Capture the cell that displays the provided text and extract its [x, y] central coordinate. 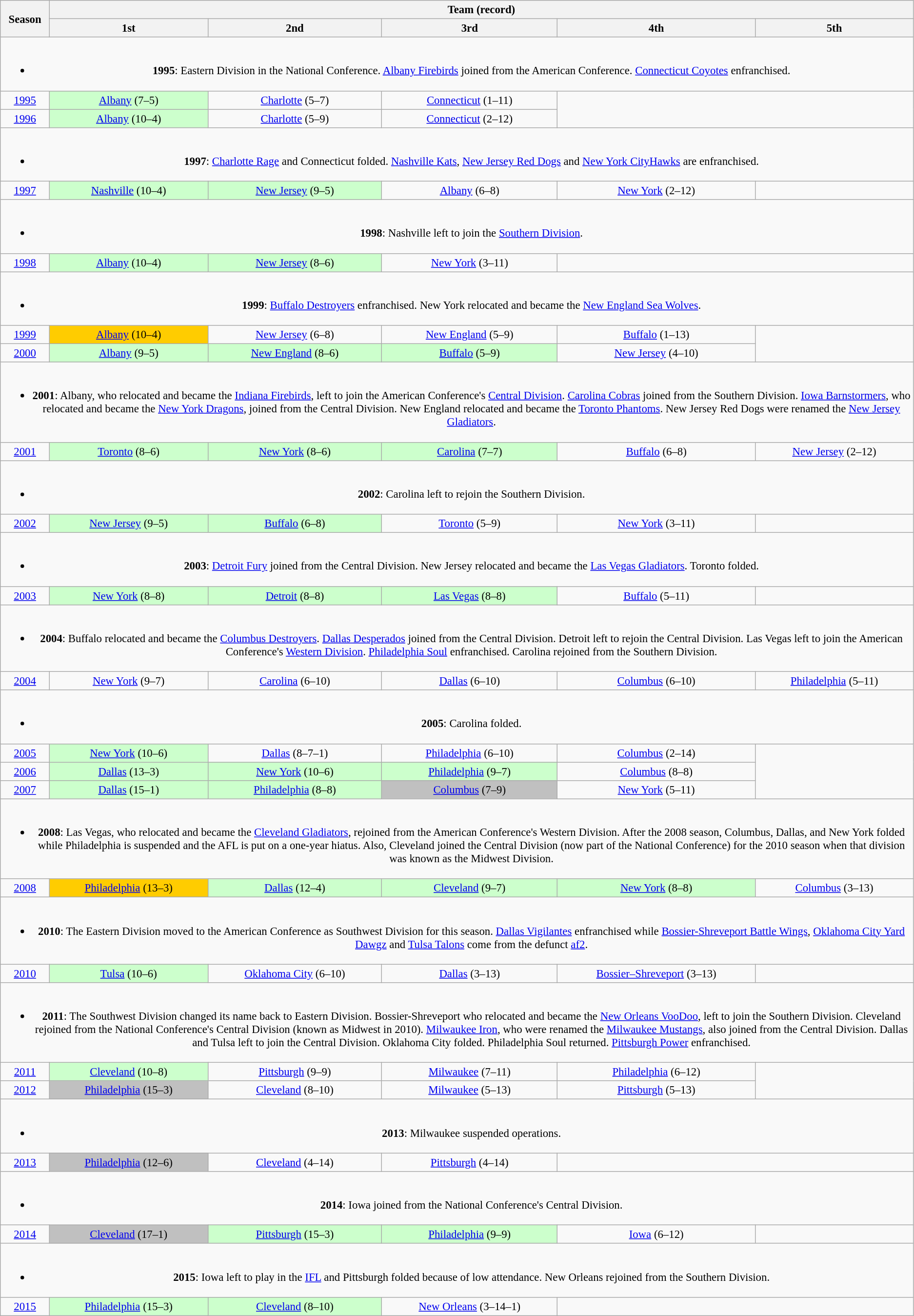
Cleveland (10–8) [129, 1072]
Bossier–Shreveport (3–13) [656, 973]
Season [25, 19]
New York (8–6) [295, 451]
Cleveland (9–7) [470, 888]
Dallas (8–7–1) [295, 753]
Columbus (2–14) [656, 753]
2003: Detroit Fury joined from the Central Division. New Jersey relocated and became the Las Vegas Gladiators. Toronto folded. [457, 560]
New Orleans (3–14–1) [470, 1307]
Buffalo (5–9) [470, 353]
Toronto (5–9) [470, 524]
Oklahoma City (6–10) [295, 973]
Dallas (15–1) [129, 790]
Pittsburgh (15–3) [295, 1235]
New Jersey (2–12) [835, 451]
2014 [25, 1235]
Milwaukee (7–11) [470, 1072]
Connecticut (1–11) [470, 100]
2008 [25, 888]
Tulsa (10–6) [129, 973]
1997 [25, 191]
New England (5–9) [470, 335]
Albany (6–8) [470, 191]
Cleveland (4–14) [295, 1162]
Buffalo (1–13) [656, 335]
Buffalo (5–11) [656, 596]
2006 [25, 771]
New York (2–12) [656, 191]
New England (8–6) [295, 353]
4th [656, 28]
Columbus (6–10) [656, 681]
2002: Carolina left to rejoin the Southern Division. [457, 487]
2012 [25, 1091]
Philadelphia (9–9) [470, 1235]
Columbus (8–8) [656, 771]
1st [129, 28]
1998: Nashville left to join the Southern Division. [457, 226]
Iowa (6–12) [656, 1235]
Philadelphia (8–8) [295, 790]
2002 [25, 524]
1997: Charlotte Rage and Connecticut folded. Nashville Kats, New Jersey Red Dogs and New York CityHawks are enfranchised. [457, 154]
Philadelphia (6–10) [470, 753]
2015: Iowa left to play in the IFL and Pittsburgh folded because of low attendance. New Orleans rejoined from the Southern Division. [457, 1271]
Carolina (6–10) [295, 681]
Pittsburgh (5–13) [656, 1091]
2003 [25, 596]
Detroit (8–8) [295, 596]
Albany (9–5) [129, 353]
Las Vegas (8–8) [470, 596]
Philadelphia (13–3) [129, 888]
Philadelphia (12–6) [129, 1162]
New York (9–7) [129, 681]
2005 [25, 753]
Milwaukee (5–13) [470, 1091]
Nashville (10–4) [129, 191]
Pittsburgh (9–9) [295, 1072]
New Jersey (6–8) [295, 335]
Dallas (13–3) [129, 771]
Dallas (3–13) [470, 973]
Cleveland (17–1) [129, 1235]
Charlotte (5–7) [295, 100]
Dallas (12–4) [295, 888]
2004 [25, 681]
Albany (7–5) [129, 100]
Philadelphia (5–11) [835, 681]
Carolina (7–7) [470, 451]
Team (record) [481, 10]
New Jersey (8–6) [295, 263]
Columbus (3–13) [835, 888]
2nd [295, 28]
Pittsburgh (4–14) [470, 1162]
Philadelphia (9–7) [470, 771]
1995: Eastern Division in the National Conference. Albany Firebirds joined from the American Conference. Connecticut Coyotes enfranchised. [457, 64]
1998 [25, 263]
Toronto (8–6) [129, 451]
Columbus (7–9) [470, 790]
5th [835, 28]
New Jersey (4–10) [656, 353]
Philadelphia (6–12) [656, 1072]
1996 [25, 119]
Connecticut (2–12) [470, 119]
1995 [25, 100]
2010 [25, 973]
1999 [25, 335]
2001 [25, 451]
Charlotte (5–9) [295, 119]
2011 [25, 1072]
2013: Milwaukee suspended operations. [457, 1126]
2015 [25, 1307]
1999: Buffalo Destroyers enfranchised. New York relocated and became the New England Sea Wolves. [457, 299]
2013 [25, 1162]
2005: Carolina folded. [457, 717]
New York (5–11) [656, 790]
2007 [25, 790]
2014: Iowa joined from the National Conference's Central Division. [457, 1198]
Dallas (6–10) [470, 681]
3rd [470, 28]
2000 [25, 353]
